Provide the (x, y) coordinate of the cell's center where the given text is located.  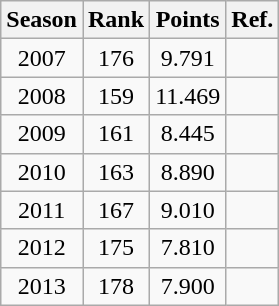
8.890 (188, 172)
161 (116, 134)
7.900 (188, 286)
163 (116, 172)
Season (42, 20)
2008 (42, 96)
8.445 (188, 134)
2011 (42, 210)
Ref. (252, 20)
176 (116, 58)
2013 (42, 286)
9.010 (188, 210)
2007 (42, 58)
2009 (42, 134)
167 (116, 210)
Points (188, 20)
178 (116, 286)
2010 (42, 172)
175 (116, 248)
159 (116, 96)
7.810 (188, 248)
11.469 (188, 96)
2012 (42, 248)
Rank (116, 20)
9.791 (188, 58)
